Return (X, Y) of the center of cell containing provided text 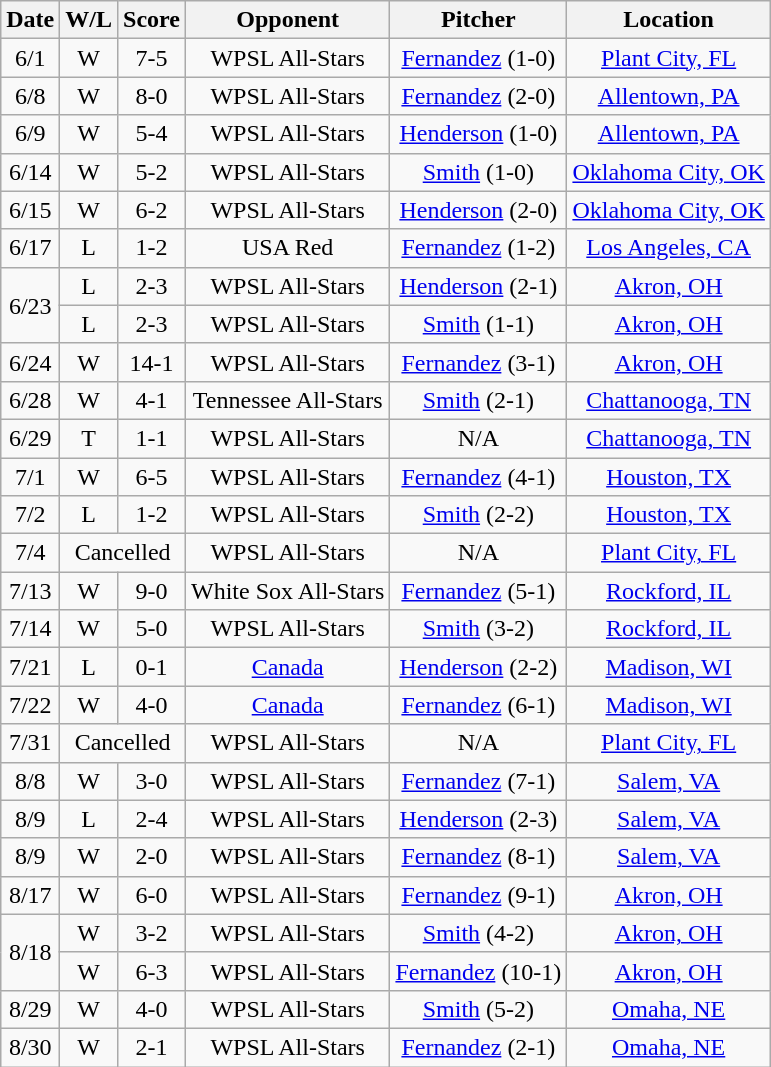
3-0 (152, 781)
Smith (2-1) (478, 400)
7/4 (30, 553)
7/31 (30, 743)
Fernandez (10-1) (478, 971)
Opponent (287, 20)
3-2 (152, 933)
Henderson (2-1) (478, 286)
Smith (5-2) (478, 1009)
6-2 (152, 210)
Henderson (2-3) (478, 819)
8/8 (30, 781)
8/18 (30, 952)
6/1 (30, 58)
5-0 (152, 629)
T (89, 438)
Tennessee All-Stars (287, 400)
Fernandez (9-1) (478, 895)
Fernandez (2-0) (478, 96)
4-1 (152, 400)
6/28 (30, 400)
2-4 (152, 819)
Smith (2-2) (478, 515)
8/29 (30, 1009)
8-0 (152, 96)
White Sox All-Stars (287, 591)
7/21 (30, 667)
6/15 (30, 210)
Henderson (2-0) (478, 210)
7/14 (30, 629)
2-0 (152, 857)
Fernandez (2-1) (478, 1047)
7/13 (30, 591)
6-5 (152, 477)
6-0 (152, 895)
5-4 (152, 134)
Score (152, 20)
Fernandez (1-0) (478, 58)
Pitcher (478, 20)
Date (30, 20)
W/L (89, 20)
Fernandez (1-2) (478, 248)
7/1 (30, 477)
6/24 (30, 362)
Fernandez (8-1) (478, 857)
Smith (1-1) (478, 324)
7/2 (30, 515)
5-2 (152, 172)
0-1 (152, 667)
Smith (1-0) (478, 172)
Fernandez (3-1) (478, 362)
8/17 (30, 895)
6/8 (30, 96)
Smith (3-2) (478, 629)
Fernandez (7-1) (478, 781)
14-1 (152, 362)
Henderson (2-2) (478, 667)
Los Angeles, CA (668, 248)
Fernandez (5-1) (478, 591)
6/23 (30, 305)
USA Red (287, 248)
6-3 (152, 971)
Smith (4-2) (478, 933)
Fernandez (4-1) (478, 477)
6/14 (30, 172)
7/22 (30, 705)
Henderson (1-0) (478, 134)
6/29 (30, 438)
2-1 (152, 1047)
Location (668, 20)
6/9 (30, 134)
9-0 (152, 591)
1-1 (152, 438)
6/17 (30, 248)
8/30 (30, 1047)
7-5 (152, 58)
Fernandez (6-1) (478, 705)
